Return the (X, Y) coordinate for the center point of the cell that contains the specified text.  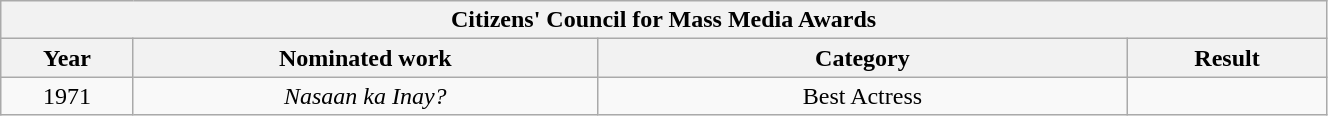
Nominated work (365, 58)
Nasaan ka Inay? (365, 96)
Result (1228, 58)
Best Actress (862, 96)
1971 (68, 96)
Citizens' Council for Mass Media Awards (664, 20)
Year (68, 58)
Category (862, 58)
